Determine the (x, y) coordinate at the center of the cell enclosing the given text.  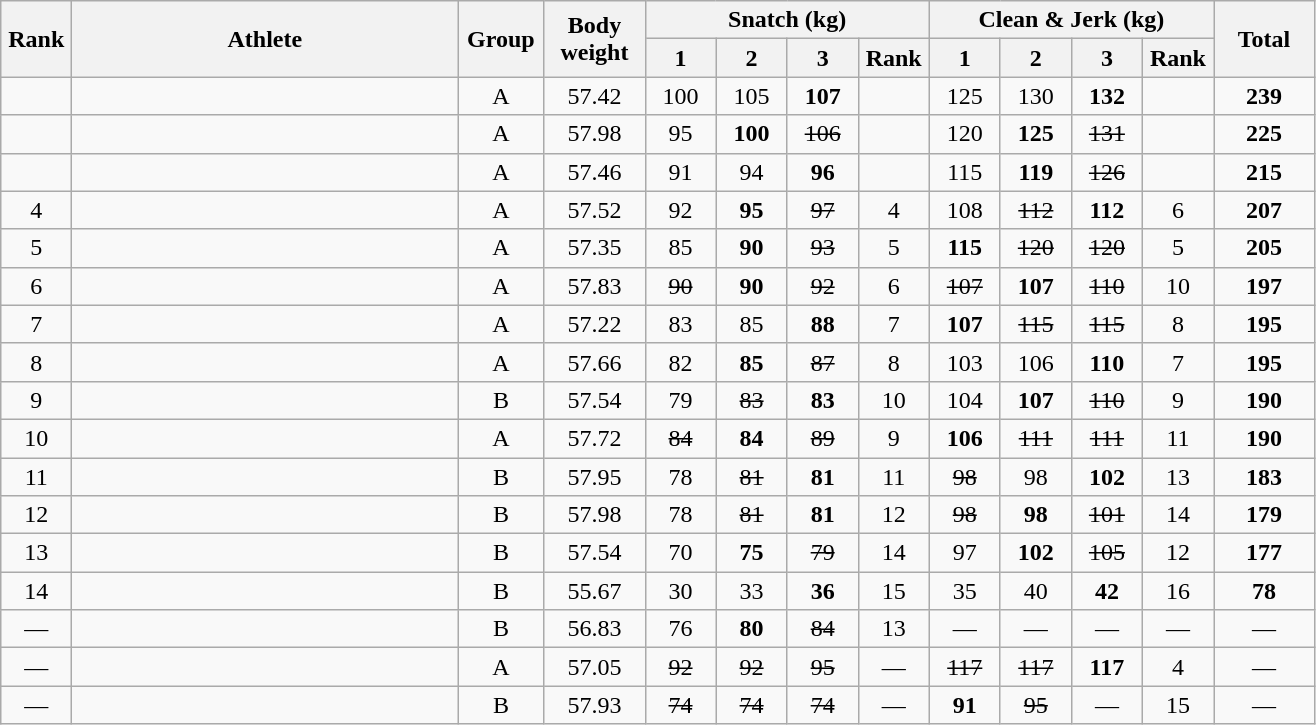
207 (1264, 210)
33 (752, 591)
87 (822, 362)
57.72 (594, 438)
104 (964, 400)
75 (752, 553)
101 (1106, 515)
197 (1264, 286)
89 (822, 438)
Body weight (594, 39)
130 (1036, 96)
76 (680, 629)
57.93 (594, 705)
30 (680, 591)
179 (1264, 515)
57.46 (594, 172)
Group (501, 39)
57.95 (594, 477)
131 (1106, 134)
183 (1264, 477)
55.67 (594, 591)
70 (680, 553)
57.35 (594, 248)
57.83 (594, 286)
80 (752, 629)
132 (1106, 96)
57.22 (594, 324)
96 (822, 172)
94 (752, 172)
Athlete (265, 39)
103 (964, 362)
215 (1264, 172)
239 (1264, 96)
225 (1264, 134)
57.52 (594, 210)
40 (1036, 591)
126 (1106, 172)
42 (1106, 591)
35 (964, 591)
108 (964, 210)
177 (1264, 553)
Clean & Jerk (kg) (1071, 20)
57.66 (594, 362)
57.42 (594, 96)
88 (822, 324)
56.83 (594, 629)
205 (1264, 248)
119 (1036, 172)
93 (822, 248)
82 (680, 362)
16 (1178, 591)
36 (822, 591)
57.05 (594, 667)
Snatch (kg) (787, 20)
Total (1264, 39)
